Pinpoint the cell where the given text exists, returning its [x, y] midpoint coordinate. 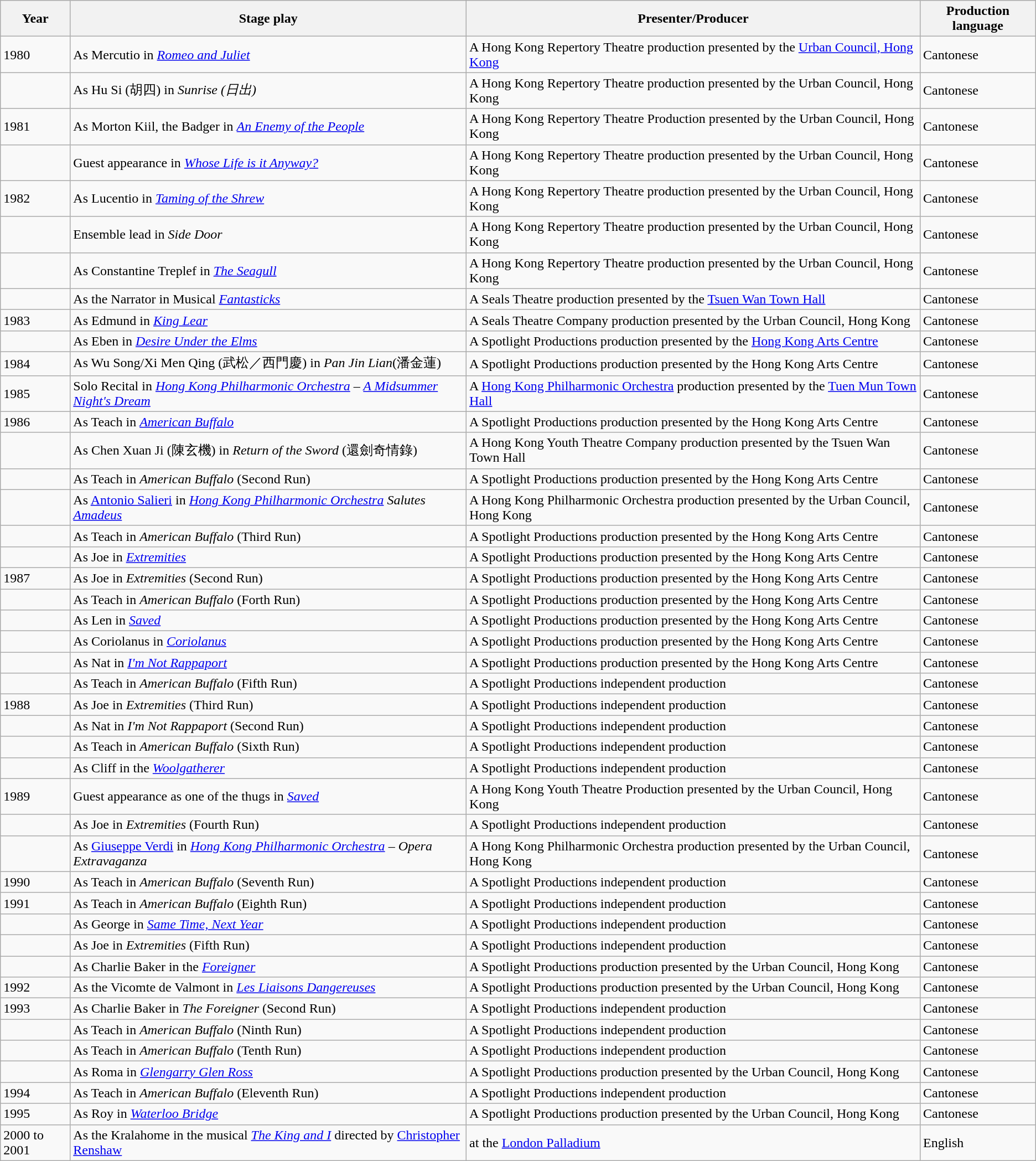
A Hong Kong Youth Theatre Company production presented by the Tsuen Wan Town Hall [693, 451]
1988 [35, 705]
1989 [35, 796]
1992 [35, 988]
Stage play [268, 19]
A Hong Kong Youth Theatre Production presented by the Urban Council, Hong Kong [693, 796]
1980 [35, 54]
As Teach in American Buffalo (Seventh Run) [268, 882]
1995 [35, 1114]
A Hong Kong Philharmonic Orchestra production presented by the Tuen Mun Town Hall [693, 393]
As Chen Xuan Ji (陳玄機) in Return of the Sword (還劍奇情錄) [268, 451]
As Morton Kiil, the Badger in An Enemy of the People [268, 126]
As Coriolanus in Coriolanus [268, 642]
As Teach in American Buffalo (Forth Run) [268, 600]
Guest appearance in Whose Life is it Anyway? [268, 163]
A Seals Theatre Company production presented by the Urban Council, Hong Kong [693, 320]
As Cliff in the Woolgatherer [268, 768]
Presenter/Producer [693, 19]
As Eben in Desire Under the Elms [268, 341]
As the Kralahome in the musical The King and I directed by Christopher Renshaw [268, 1143]
1987 [35, 578]
As the Vicomte de Valmont in Les Liaisons Dangereuses [268, 988]
As George in Same Time, Next Year [268, 924]
As Charlie Baker in The Foreigner (Second Run) [268, 1009]
1985 [35, 393]
As Len in Saved [268, 621]
at the London Palladium [693, 1143]
Solo Recital in Hong Kong Philharmonic Orchestra – A Midsummer Night's Dream [268, 393]
As Joe in Extremities (Fifth Run) [268, 945]
English [977, 1143]
A Hong Kong Repertory Theatre Production presented by the Urban Council, Hong Kong [693, 126]
1981 [35, 126]
As Teach in American Buffalo (Fifth Run) [268, 684]
As Constantine Treplef in The Seagull [268, 270]
1991 [35, 903]
1986 [35, 422]
1983 [35, 320]
A Seals Theatre production presented by the Tsuen Wan Town Hall [693, 299]
Ensemble lead in Side Door [268, 235]
As Giuseppe Verdi in Hong Kong Philharmonic Orchestra – Opera Extravaganza [268, 854]
As Roy in Waterloo Bridge [268, 1114]
As Joe in Extremities (Third Run) [268, 705]
As Joe in Extremities [268, 557]
1994 [35, 1093]
As Teach in American Buffalo (Tenth Run) [268, 1051]
Guest appearance as one of the thugs in Saved [268, 796]
1990 [35, 882]
As Joe in Extremities (Second Run) [268, 578]
As Teach in American Buffalo (Ninth Run) [268, 1030]
As Roma in Glengarry Glen Ross [268, 1072]
As Hu Si (胡四) in Sunrise (日出) [268, 91]
2000 to 2001 [35, 1143]
1982 [35, 198]
As Edmund in King Lear [268, 320]
1984 [35, 363]
As Teach in American Buffalo (Sixth Run) [268, 747]
Production language [977, 19]
As Charlie Baker in the Foreigner [268, 966]
As Teach in American Buffalo (Eleventh Run) [268, 1093]
As Wu Song/Xi Men Qing (武松／西門慶) in Pan Jin Lian(潘金蓮) [268, 363]
As Mercutio in Romeo and Juliet [268, 54]
As Nat in I'm Not Rappaport (Second Run) [268, 726]
As Nat in I'm Not Rappaport [268, 663]
As Teach in American Buffalo [268, 422]
Year [35, 19]
As Joe in Extremities (Fourth Run) [268, 825]
As Antonio Salieri in Hong Kong Philharmonic Orchestra Salutes Amadeus [268, 507]
1993 [35, 1009]
As Teach in American Buffalo (Second Run) [268, 479]
As Lucentio in Taming of the Shrew [268, 198]
As Teach in American Buffalo (Third Run) [268, 536]
As the Narrator in Musical Fantasticks [268, 299]
As Teach in American Buffalo (Eighth Run) [268, 903]
